Locate the cell with the specified text and output its (x, y) center coordinate. 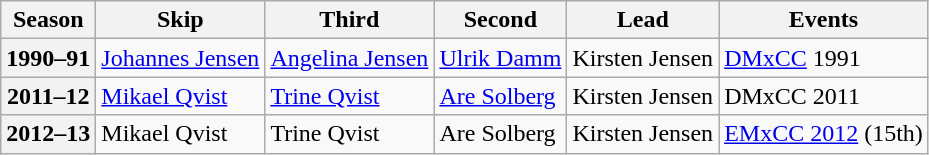
Ulrik Damm (500, 58)
Skip (180, 20)
Events (824, 20)
DMxCC 1991 (824, 58)
1990–91 (48, 58)
2011–12 (48, 96)
Third (350, 20)
Second (500, 20)
DMxCC 2011 (824, 96)
Johannes Jensen (180, 58)
Season (48, 20)
2012–13 (48, 134)
EMxCC 2012 (15th) (824, 134)
Angelina Jensen (350, 58)
Lead (643, 20)
